Identify which cell holds the provided text, then report its [X, Y] central coordinate. 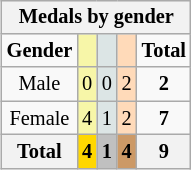
9 [164, 152]
7 [164, 118]
Gender [40, 51]
Female [40, 118]
Male [40, 84]
Medals by gender [96, 17]
